Capture the cell that displays the provided text and extract its [x, y] central coordinate. 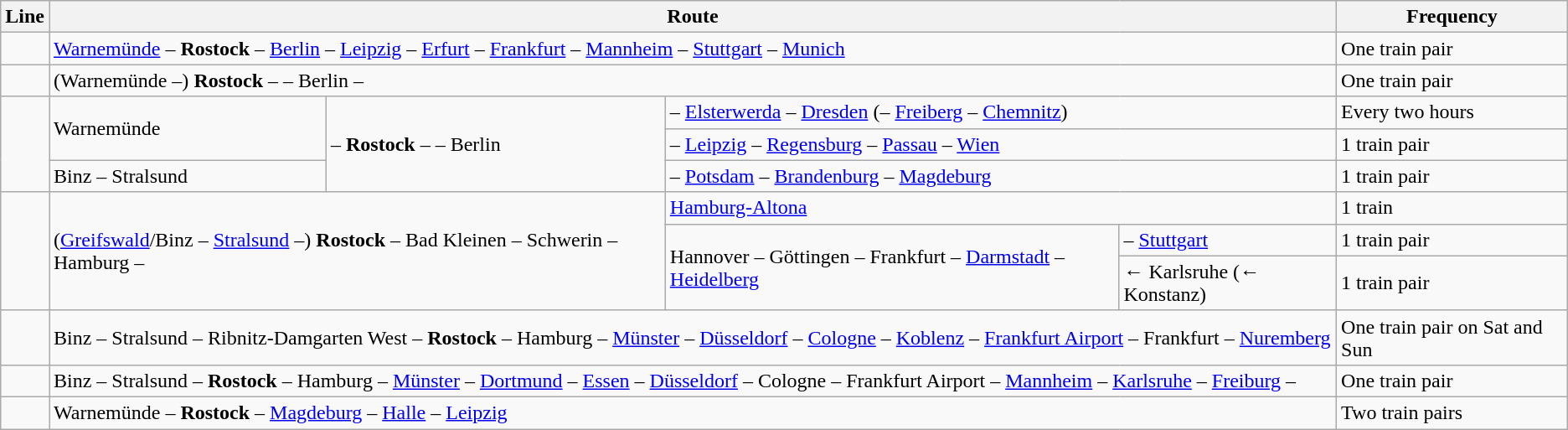
– Potsdam – Brandenburg – Magdeburg [1000, 176]
Line [25, 17]
– Leipzig – Regensburg – Passau – Wien [1000, 144]
Route [692, 17]
Hamburg-Altona [1000, 208]
One train pair on Sat and Sun [1452, 337]
Warnemünde – Rostock – Berlin – Leipzig – Erfurt – Frankfurt – Mannheim – Stuttgart – Munich [692, 49]
Binz – Stralsund – Ribnitz-Damgarten West – Rostock – Hamburg – Münster – Düsseldorf – Cologne – Koblenz – Frankfurt Airport – Frankfurt – Nuremberg [692, 337]
– Rostock – – Berlin [496, 144]
Warnemünde – Rostock – Magdeburg – Halle – Leipzig [692, 412]
Two train pairs [1452, 412]
Binz – Stralsund – Rostock – Hamburg – Münster – Dortmund – Essen – Düsseldorf – Cologne – Frankfurt Airport – Mannheim – Karlsruhe – Freiburg – [692, 381]
Frequency [1452, 17]
Hannover – Göttingen – Frankfurt – Darmstadt – Heidelberg [892, 267]
Binz – Stralsund [188, 176]
(Greifswald/Binz – Stralsund –) Rostock – Bad Kleinen – Schwerin – Hamburg – [357, 251]
1 train [1452, 208]
(Warnemünde –) Rostock – – Berlin – [692, 80]
← Karlsruhe (← Konstanz) [1228, 283]
– Elsterwerda – Dresden (– Freiberg – Chemnitz) [1000, 112]
Every two hours [1452, 112]
– Stuttgart [1228, 240]
Warnemünde [188, 128]
